Find where the given text appears and provide that cell's center as (x, y) coordinate. 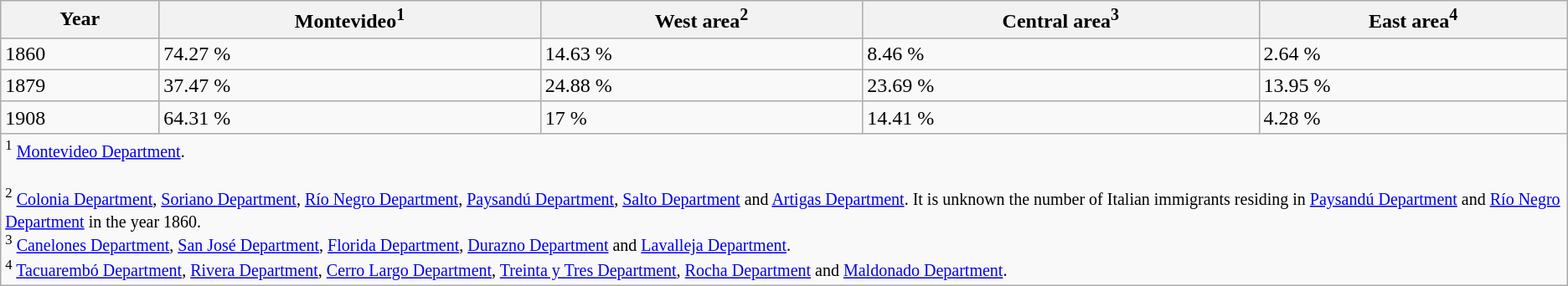
64.31 % (350, 117)
14.41 % (1060, 117)
1879 (80, 85)
Montevideo1 (350, 20)
2.64 % (1413, 54)
4.28 % (1413, 117)
1908 (80, 117)
37.47 % (350, 85)
24.88 % (701, 85)
8.46 % (1060, 54)
Central area3 (1060, 20)
Year (80, 20)
74.27 % (350, 54)
West area2 (701, 20)
17 % (701, 117)
East area4 (1413, 20)
23.69 % (1060, 85)
1860 (80, 54)
14.63 % (701, 54)
13.95 % (1413, 85)
